Pinpoint the cell where the given text exists, returning its (x, y) midpoint coordinate. 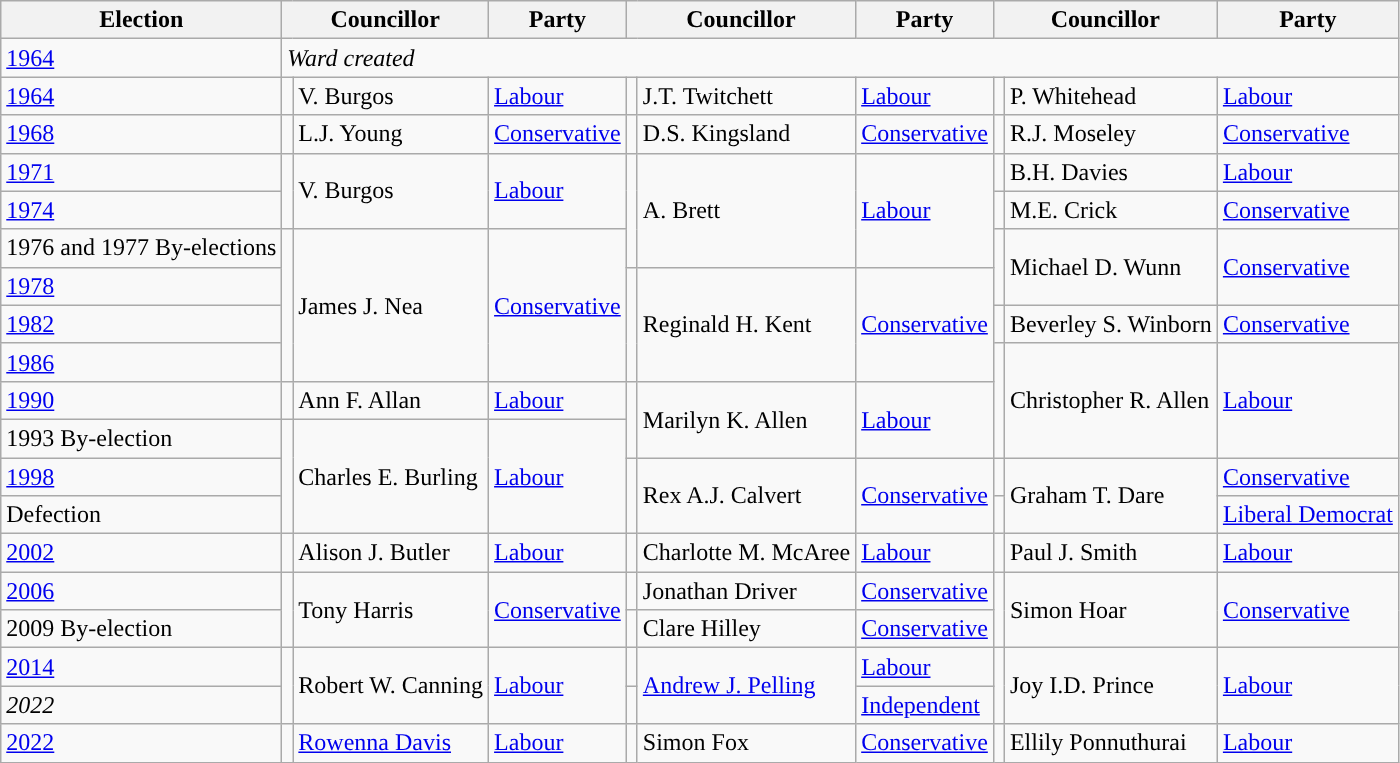
1998 (142, 477)
Robert W. Canning (391, 686)
Clare Hilley (746, 629)
P. Whitehead (1110, 96)
Rex A.J. Calvert (746, 496)
J.T. Twitchett (746, 96)
M.E. Crick (1110, 210)
B.H. Davies (1110, 172)
2006 (142, 591)
2009 By-election (142, 629)
1990 (142, 400)
1993 By-election (142, 438)
D.S. Kingsland (746, 134)
Joy I.D. Prince (1110, 686)
Andrew J. Pelling (746, 686)
1978 (142, 286)
Liberal Democrat (1308, 515)
1968 (142, 134)
1974 (142, 210)
L.J. Young (391, 134)
1982 (142, 324)
Reginald H. Kent (746, 324)
Christopher R. Allen (1110, 400)
Michael D. Wunn (1110, 267)
Graham T. Dare (1110, 496)
Charles E. Burling (391, 476)
Paul J. Smith (1110, 553)
Defection (142, 515)
1971 (142, 172)
1986 (142, 362)
1976 and 1977 By-elections (142, 248)
Ward created (840, 58)
2014 (142, 667)
Marilyn K. Allen (746, 419)
Ellily Ponnuthurai (1110, 743)
Tony Harris (391, 610)
R.J. Moseley (1110, 134)
Rowenna Davis (391, 743)
A. Brett (746, 210)
Beverley S. Winborn (1110, 324)
Ann F. Allan (391, 400)
Jonathan Driver (746, 591)
Charlotte M. McAree (746, 553)
Simon Fox (746, 743)
Election (142, 20)
Alison J. Butler (391, 553)
James J. Nea (391, 305)
Simon Hoar (1110, 610)
2002 (142, 553)
Independent (925, 705)
